Output the (x, y) coordinate of the center of the cell containing the given text.  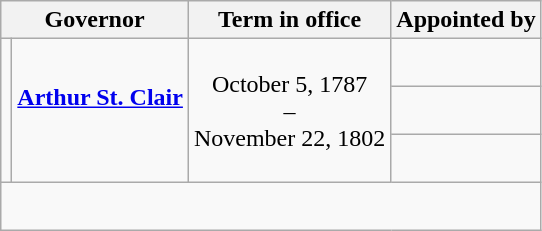
Appointed by (466, 20)
Term in office (289, 20)
Governor (95, 20)
October 5, 1787–November 22, 1802 (289, 111)
Arthur St. Clair (100, 111)
